Search for the cell housing the specified text and yield its [X, Y] center coordinate. 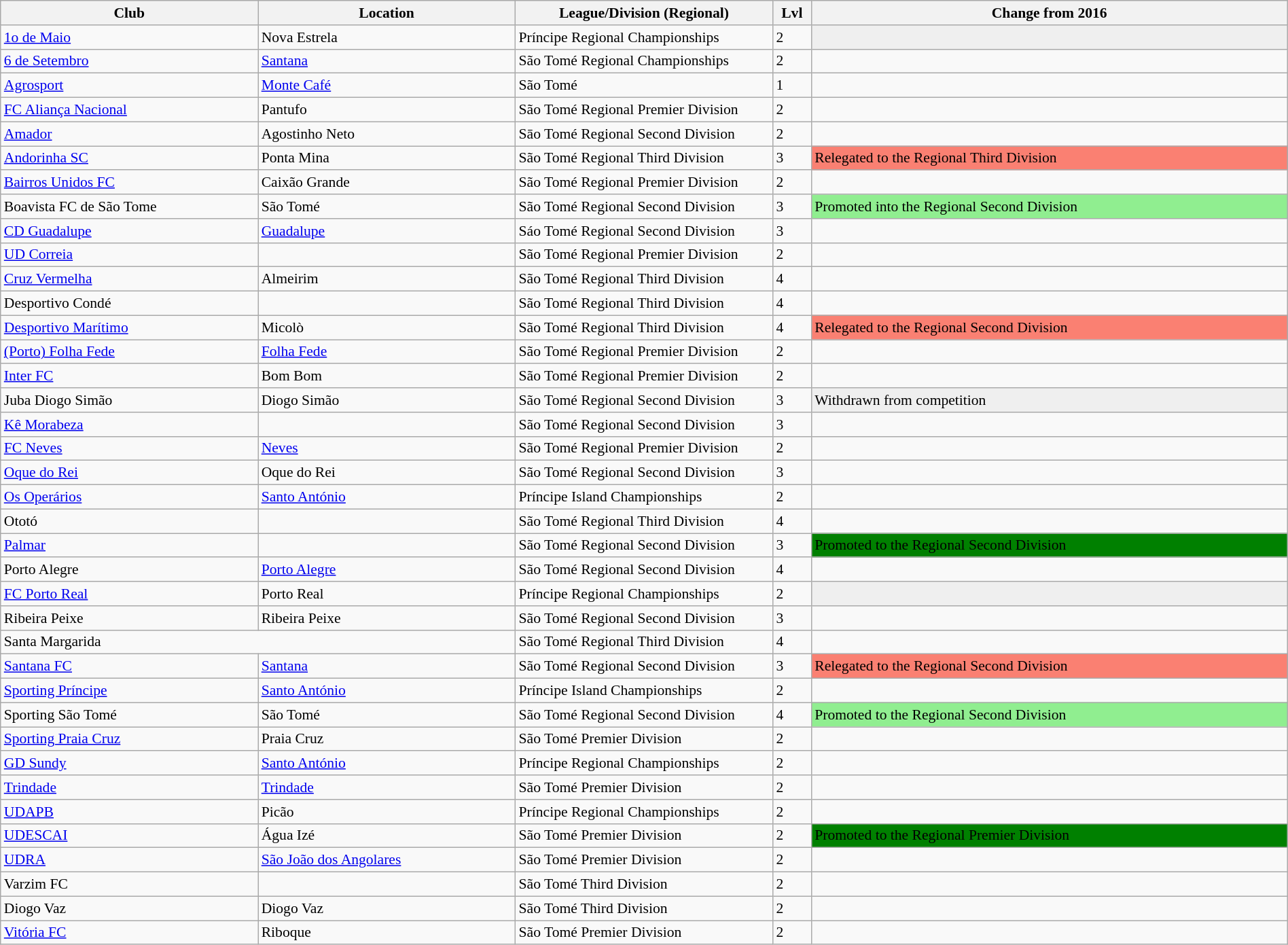
Andorinha SC [129, 158]
Monte Café [387, 86]
FC Neves [129, 448]
Palmar [129, 546]
São João dos Angolares [387, 860]
Neves [387, 448]
Nova Estrela [387, 37]
Location [387, 13]
Sáo Tomé Regional Second Division [644, 231]
Diogo Simão [387, 400]
Água Izé [387, 836]
FC Porto Real [129, 594]
Bom Bom [387, 376]
Guadalupe [387, 231]
Desportivo Condé [129, 304]
UDAPB [129, 812]
GD Sundy [129, 764]
Bairros Unidos FC [129, 183]
Amador [129, 134]
League/Division (Regional) [644, 13]
Promoted into the Regional Second Division [1049, 207]
Picão [387, 812]
UDRA [129, 860]
Os Operários [129, 497]
Caixão Grande [387, 183]
Ponta Mina [387, 158]
CD Guadalupe [129, 231]
Juba Diogo Simão [129, 400]
Change from 2016 [1049, 13]
Santana FC [129, 666]
UD Correia [129, 255]
Boavista FC de São Tome [129, 207]
Pantufo [387, 110]
1o de Maio [129, 37]
Folha Fede [387, 352]
Sporting Príncipe [129, 691]
Riboque [387, 933]
Varzim FC [129, 885]
Agrosport [129, 86]
Vitória FC [129, 933]
Porto Real [387, 594]
Lvl [792, 13]
FC Aliança Nacional [129, 110]
Micolò [387, 327]
Desportivo Marítimo [129, 327]
Sporting São Tomé [129, 715]
Praia Cruz [387, 739]
UDESCAI [129, 836]
(Porto) Folha Fede [129, 352]
Ototó [129, 521]
Inter FC [129, 376]
Agostinho Neto [387, 134]
Kê Morabeza [129, 425]
Cruz Vermelha [129, 279]
São Tomé Regional Championships [644, 61]
1 [792, 86]
Sporting Praia Cruz [129, 739]
Club [129, 13]
Promoted to the Regional Premier Division [1049, 836]
Sāo Tomé Regional Second Division [644, 134]
Relegated to the Regional Third Division [1049, 158]
Withdrawn from competition [1049, 400]
Santa Margarida [258, 642]
6 de Setembro [129, 61]
Almeirim [387, 279]
